Detect which cell encompasses the target text, then output its (X, Y) center coordinate. 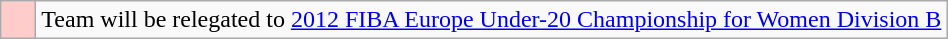
Team will be relegated to 2012 FIBA Europe Under-20 Championship for Women Division B (492, 20)
